Detect which cell encompasses the target text, then output its (X, Y) center coordinate. 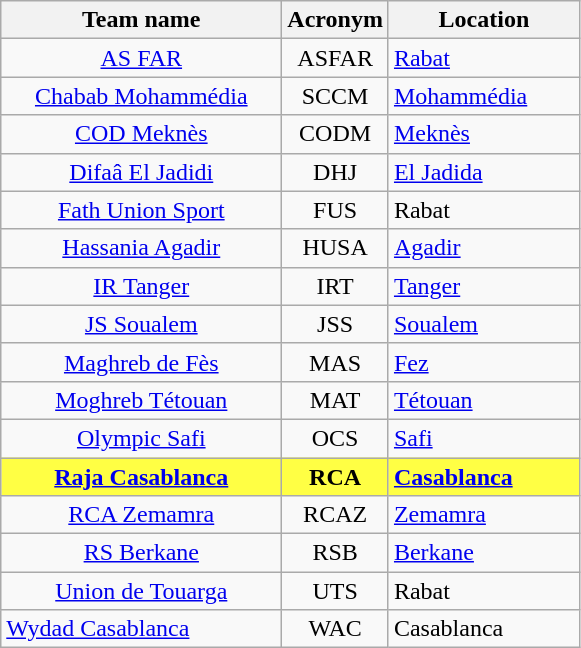
WAC (336, 629)
JS Soualem (142, 324)
ASFAR (336, 58)
El Jadida (484, 172)
UTS (336, 591)
Wydad Casablanca (142, 629)
Chabab Mohammédia (142, 96)
SCCM (336, 96)
IRT (336, 286)
Union de Touarga (142, 591)
CODM (336, 134)
FUS (336, 210)
JSS (336, 324)
Hassania Agadir (142, 248)
AS FAR (142, 58)
Tanger (484, 286)
DHJ (336, 172)
Acronym (336, 20)
RCA Zemamra (142, 515)
Berkane (484, 553)
Olympic Safi (142, 438)
Team name (142, 20)
Meknès (484, 134)
Mohammédia (484, 96)
Soualem (484, 324)
MAT (336, 400)
Raja Casablanca (142, 477)
RCAZ (336, 515)
COD Meknès (142, 134)
Safi (484, 438)
OCS (336, 438)
Moghreb Tétouan (142, 400)
Agadir (484, 248)
IR Tanger (142, 286)
Maghreb de Fès (142, 362)
Zemamra (484, 515)
RS Berkane (142, 553)
RCA (336, 477)
Difaâ El Jadidi (142, 172)
Fath Union Sport (142, 210)
HUSA (336, 248)
Location (484, 20)
MAS (336, 362)
Fez (484, 362)
RSB (336, 553)
Tétouan (484, 400)
